Pinpoint the cell where the given text exists, returning its (X, Y) midpoint coordinate. 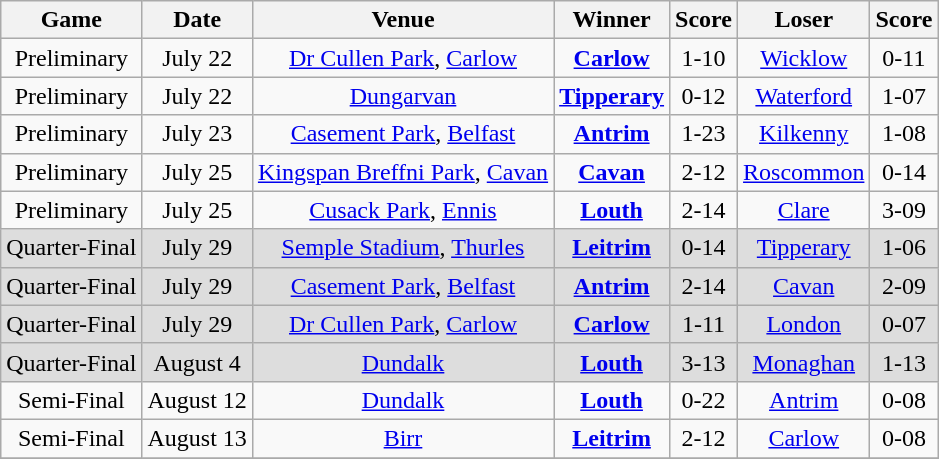
Loser (804, 20)
1-23 (704, 134)
August 4 (197, 362)
0-12 (704, 96)
1-10 (704, 58)
0-11 (904, 58)
Game (72, 20)
August 13 (197, 438)
1-08 (904, 134)
July 23 (197, 134)
August 12 (197, 400)
Waterford (804, 96)
1-06 (904, 248)
Kingspan Breffni Park, Cavan (402, 172)
Kilkenny (804, 134)
Dungarvan (402, 96)
Monaghan (804, 362)
Birr (402, 438)
Date (197, 20)
1-13 (904, 362)
0-07 (904, 324)
Semple Stadium, Thurles (402, 248)
1-11 (704, 324)
3-13 (704, 362)
Venue (402, 20)
London (804, 324)
Roscommon (804, 172)
Wicklow (804, 58)
2-09 (904, 286)
Winner (612, 20)
3-09 (904, 210)
Clare (804, 210)
1-07 (904, 96)
Cusack Park, Ennis (402, 210)
0-22 (704, 400)
